Detect which cell encompasses the target text, then output its [X, Y] center coordinate. 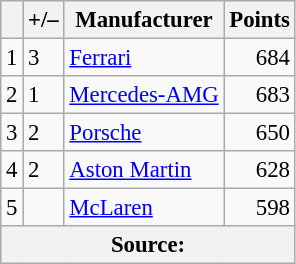
598 [260, 208]
Source: [148, 245]
Porsche [144, 133]
Aston Martin [144, 170]
628 [260, 170]
4 [12, 170]
+/– [44, 20]
McLaren [144, 208]
683 [260, 95]
650 [260, 133]
Mercedes-AMG [144, 95]
Manufacturer [144, 20]
684 [260, 58]
Points [260, 20]
5 [12, 208]
Ferrari [144, 58]
